Capture the cell that displays the provided text and extract its [X, Y] central coordinate. 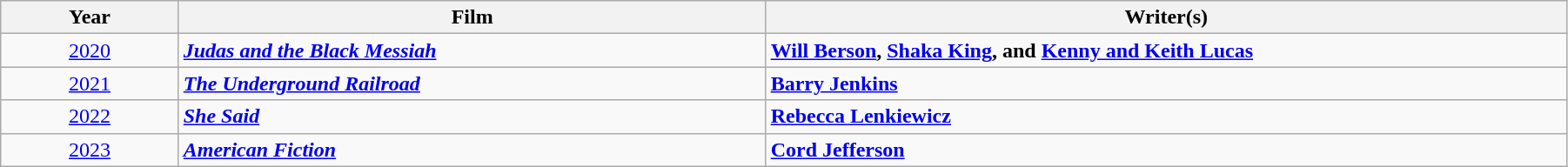
The Underground Railroad [472, 83]
2023 [90, 150]
Film [472, 17]
2020 [90, 50]
Rebecca Lenkiewicz [1166, 117]
Year [90, 17]
American Fiction [472, 150]
2021 [90, 83]
Writer(s) [1166, 17]
Barry Jenkins [1166, 83]
She Said [472, 117]
2022 [90, 117]
Judas and the Black Messiah [472, 50]
Will Berson, Shaka King, and Kenny and Keith Lucas [1166, 50]
Cord Jefferson [1166, 150]
